From the cell containing the given text, extract its center point as [X, Y] coordinate. 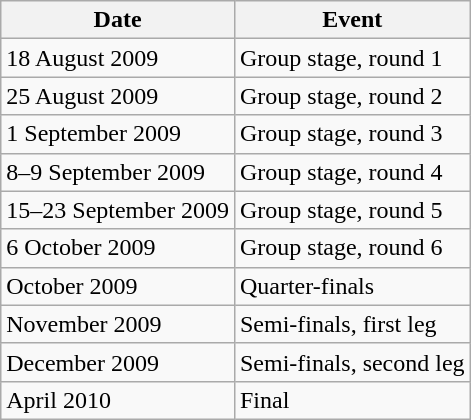
Semi-finals, first leg [352, 324]
Semi-finals, second leg [352, 362]
Group stage, round 6 [352, 248]
October 2009 [118, 286]
18 August 2009 [118, 58]
Group stage, round 4 [352, 172]
15–23 September 2009 [118, 210]
Group stage, round 5 [352, 210]
Group stage, round 2 [352, 96]
April 2010 [118, 400]
6 October 2009 [118, 248]
November 2009 [118, 324]
Group stage, round 1 [352, 58]
1 September 2009 [118, 134]
25 August 2009 [118, 96]
8–9 September 2009 [118, 172]
December 2009 [118, 362]
Group stage, round 3 [352, 134]
Quarter-finals [352, 286]
Final [352, 400]
Event [352, 20]
Date [118, 20]
